Extract the [x, y] coordinate from the center of the cell holding the provided text.  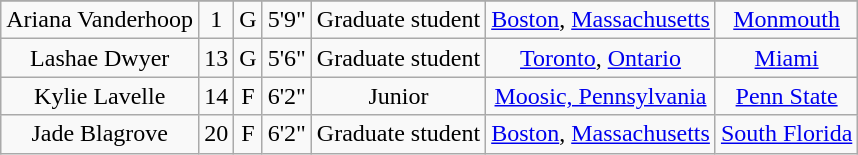
Miami [786, 58]
Lashae Dwyer [100, 58]
Penn State [786, 96]
Jade Blagrove [100, 134]
Monmouth [786, 20]
Toronto, Ontario [601, 58]
13 [216, 58]
5'9" [286, 20]
14 [216, 96]
Moosic, Pennsylvania [601, 96]
20 [216, 134]
Junior [398, 96]
Ariana Vanderhoop [100, 20]
5'6" [286, 58]
Kylie Lavelle [100, 96]
1 [216, 20]
South Florida [786, 134]
